Determine the (X, Y) coordinate at the center of the cell enclosing the given text.  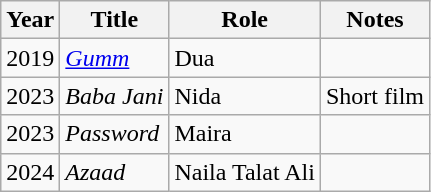
Short film (374, 96)
Azaad (114, 172)
Notes (374, 20)
2019 (30, 58)
Gumm (114, 58)
Maira (245, 134)
Year (30, 20)
2024 (30, 172)
Nida (245, 96)
Title (114, 20)
Password (114, 134)
Naila Talat Ali (245, 172)
Baba Jani (114, 96)
Dua (245, 58)
Role (245, 20)
